Capture the cell that displays the provided text and extract its [x, y] central coordinate. 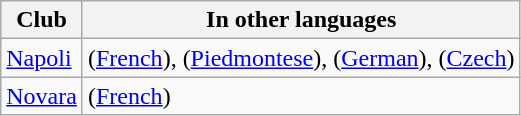
Club [42, 20]
Napoli [42, 58]
(French), (Piedmontese), (German), (Czech) [301, 58]
In other languages [301, 20]
(French) [301, 96]
Novara [42, 96]
